Scan for the cell matching the given text and deliver its (x, y) coordinate at center. 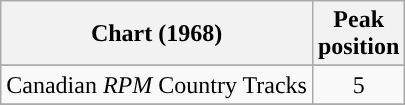
5 (358, 85)
Peakposition (358, 34)
Canadian RPM Country Tracks (157, 85)
Chart (1968) (157, 34)
